Pinpoint the cell where the given text exists, returning its (X, Y) midpoint coordinate. 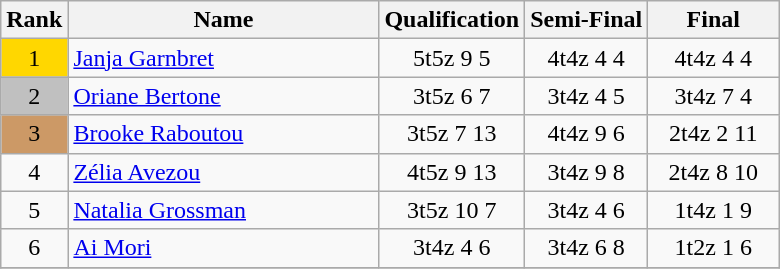
2 (34, 96)
1t4z 1 9 (714, 210)
5t5z 9 5 (452, 58)
2t4z 2 11 (714, 134)
Brooke Raboutou (224, 134)
Janja Garnbret (224, 58)
Semi-Final (586, 20)
1 (34, 58)
Final (714, 20)
2t4z 8 10 (714, 172)
4t5z 9 13 (452, 172)
Qualification (452, 20)
6 (34, 248)
3t5z 6 7 (452, 96)
4t4z 9 6 (586, 134)
Name (224, 20)
1t2z 1 6 (714, 248)
3t4z 6 8 (586, 248)
3t4z 4 5 (586, 96)
3 (34, 134)
3t4z 7 4 (714, 96)
3t5z 7 13 (452, 134)
Zélia Avezou (224, 172)
Natalia Grossman (224, 210)
5 (34, 210)
3t4z 9 8 (586, 172)
Ai Mori (224, 248)
Oriane Bertone (224, 96)
3t5z 10 7 (452, 210)
4 (34, 172)
Rank (34, 20)
